Return [X, Y] of the center of cell containing provided text 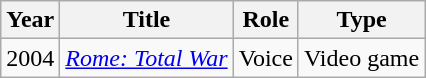
Title [146, 20]
2004 [30, 58]
Type [361, 20]
Voice [266, 58]
Year [30, 20]
Video game [361, 58]
Rome: Total War [146, 58]
Role [266, 20]
